Find where the given text appears and provide that cell's center as [x, y] coordinate. 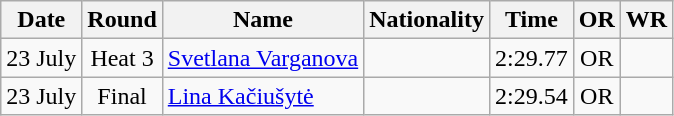
Time [531, 20]
Nationality [427, 20]
WR [646, 20]
Name [262, 20]
Heat 3 [122, 58]
Round [122, 20]
Svetlana Varganova [262, 58]
2:29.54 [531, 96]
Final [122, 96]
Lina Kačiušytė [262, 96]
2:29.77 [531, 58]
Date [42, 20]
